Identify which cell holds the provided text, then report its [x, y] central coordinate. 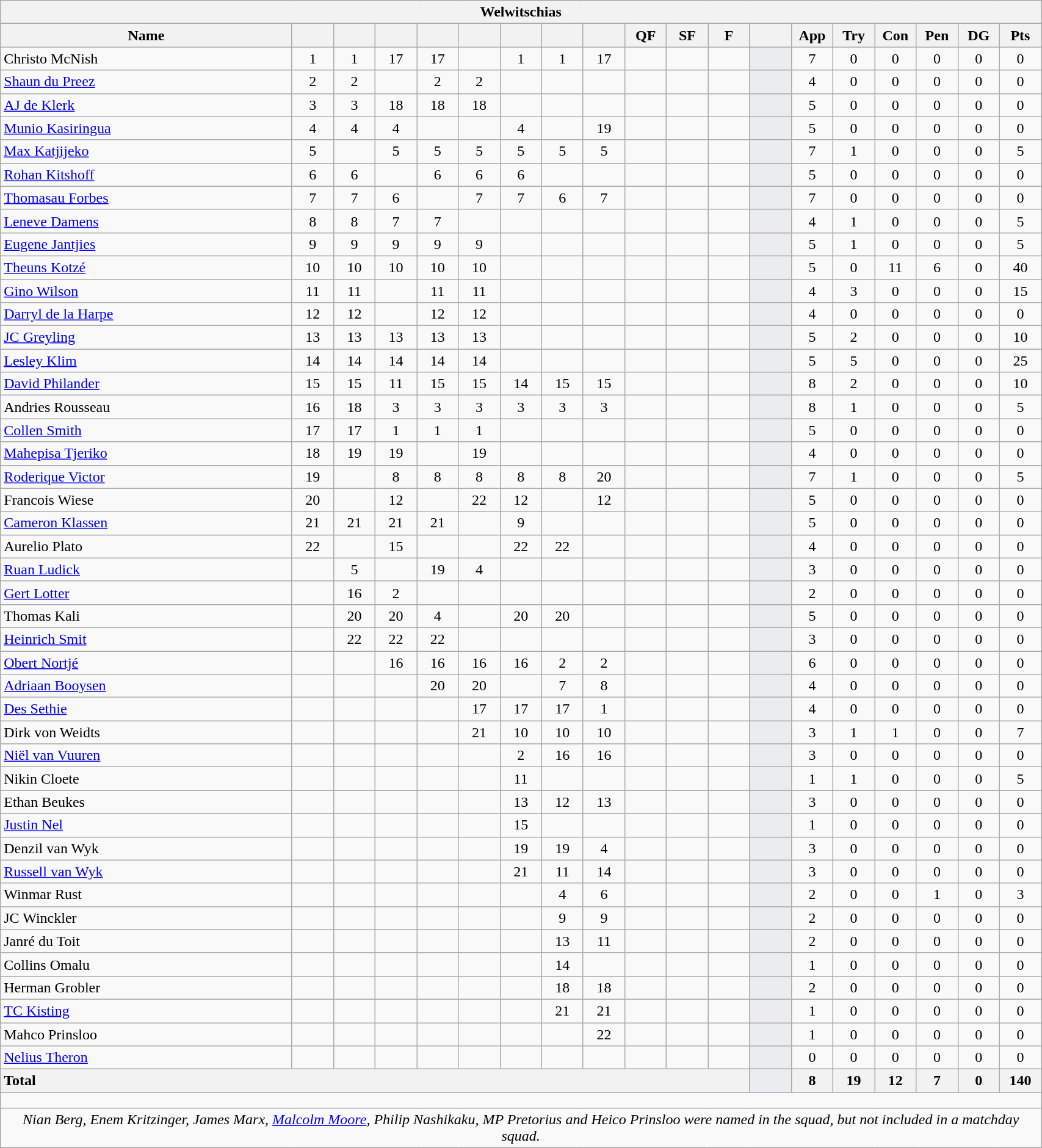
Roderique Victor [147, 477]
Mahco Prinsloo [147, 1034]
Max Katjijeko [147, 151]
Lesley Klim [147, 361]
Des Sethie [147, 709]
Janré du Toit [147, 941]
Herman Grobler [147, 987]
Shaun du Preez [147, 82]
Con [895, 35]
Leneve Damens [147, 221]
Russell van Wyk [147, 872]
Collen Smith [147, 430]
Niël van Vuuren [147, 756]
Name [147, 35]
Nelius Theron [147, 1058]
Eugene Jantjies [147, 244]
David Philander [147, 384]
Nikin Cloete [147, 779]
Dirk von Weidts [147, 732]
Ruan Ludick [147, 569]
Obert Nortjé [147, 662]
Thomas Kali [147, 616]
Ethan Beukes [147, 802]
DG [979, 35]
Heinrich Smit [147, 639]
Francois Wiese [147, 500]
JC Winckler [147, 918]
25 [1020, 361]
Adriaan Booysen [147, 686]
40 [1020, 267]
Try [854, 35]
Andries Rousseau [147, 407]
TC Kisting [147, 1011]
Aurelio Plato [147, 546]
Pts [1020, 35]
Theuns Kotzé [147, 267]
Welwitschias [521, 12]
Cameron Klassen [147, 523]
Collins Omalu [147, 964]
SF [687, 35]
QF [646, 35]
Thomasau Forbes [147, 198]
Total [375, 1081]
Darryl de la Harpe [147, 314]
Munio Kasiringua [147, 128]
Rohan Kitshoff [147, 175]
140 [1020, 1081]
AJ de Klerk [147, 105]
JC Greyling [147, 338]
Mahepisa Tjeriko [147, 453]
Christo McNish [147, 59]
F [729, 35]
Winmar Rust [147, 895]
Denzil van Wyk [147, 848]
Gino Wilson [147, 291]
Pen [937, 35]
App [812, 35]
Justin Nel [147, 825]
Gert Lotter [147, 593]
